Return the (X, Y) coordinate for the center point of the cell that contains the specified text.  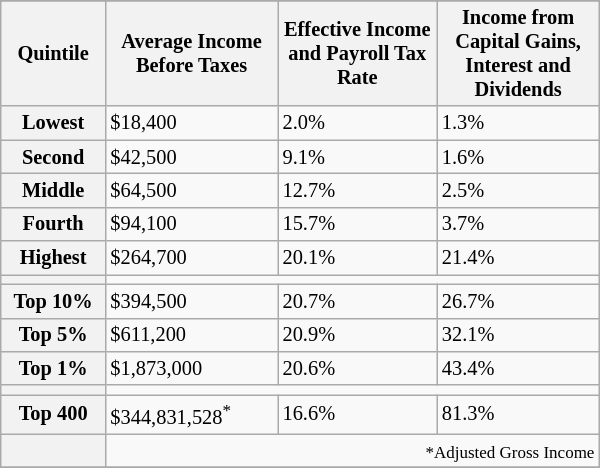
Quintile (54, 54)
Lowest (54, 123)
2.5% (518, 191)
Top 400 (54, 414)
$42,500 (191, 157)
26.7% (518, 301)
Top 5% (54, 335)
1.3% (518, 123)
Income from Capital Gains, Interest and Dividends (518, 54)
Top 10% (54, 301)
Average Income Before Taxes (191, 54)
$1,873,000 (191, 369)
Highest (54, 258)
9.1% (358, 157)
20.9% (358, 335)
Effective Income and Payroll Tax Rate (358, 54)
20.6% (358, 369)
43.4% (518, 369)
32.1% (518, 335)
20.1% (358, 258)
$64,500 (191, 191)
Fourth (54, 224)
Top 1% (54, 369)
81.3% (518, 414)
$394,500 (191, 301)
$344,831,528* (191, 414)
$18,400 (191, 123)
3.7% (518, 224)
Second (54, 157)
16.6% (358, 414)
Middle (54, 191)
12.7% (358, 191)
20.7% (358, 301)
$94,100 (191, 224)
21.4% (518, 258)
$264,700 (191, 258)
1.6% (518, 157)
$611,200 (191, 335)
*Adjusted Gross Income (352, 451)
2.0% (358, 123)
15.7% (358, 224)
